Identify which cell holds the provided text, then report its (x, y) central coordinate. 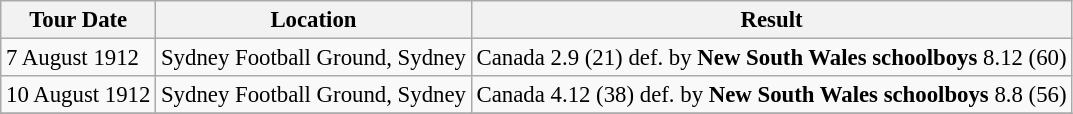
Tour Date (78, 20)
10 August 1912 (78, 95)
Result (772, 20)
Canada 2.9 (21) def. by New South Wales schoolboys 8.12 (60) (772, 58)
7 August 1912 (78, 58)
Location (314, 20)
Canada 4.12 (38) def. by New South Wales schoolboys 8.8 (56) (772, 95)
